Identify which cell holds the provided text, then report its (x, y) central coordinate. 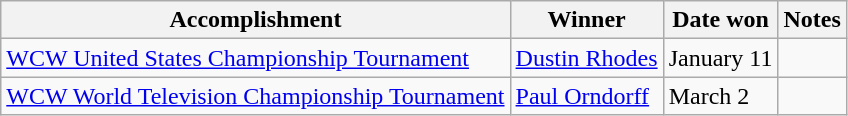
WCW World Television Championship Tournament (256, 96)
Accomplishment (256, 20)
Date won (720, 20)
March 2 (720, 96)
January 11 (720, 58)
Dustin Rhodes (586, 58)
WCW United States Championship Tournament (256, 58)
Paul Orndorff (586, 96)
Notes (812, 20)
Winner (586, 20)
